Capture the cell that displays the provided text and extract its [x, y] central coordinate. 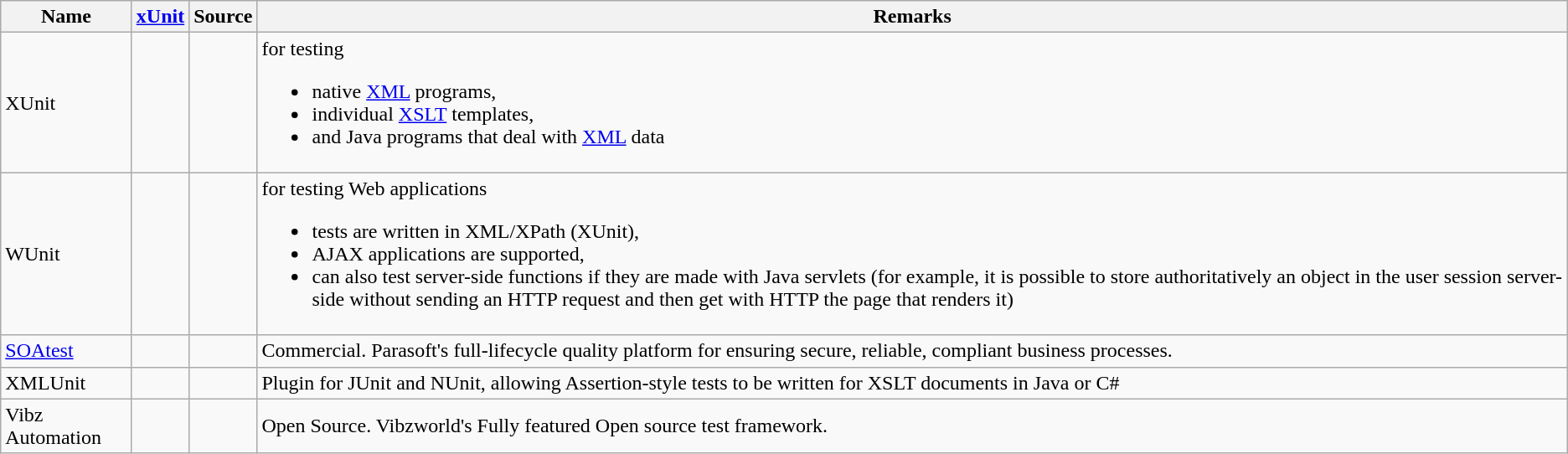
Commercial. Parasoft's full-lifecycle quality platform for ensuring secure, reliable, compliant business processes. [912, 351]
XMLUnit [67, 383]
WUnit [67, 254]
Source [223, 17]
for testingnative XML programs,individual XSLT templates,and Java programs that deal with XML data [912, 102]
xUnit [160, 17]
Remarks [912, 17]
XUnit [67, 102]
Open Source. Vibzworld's Fully featured Open source test framework. [912, 426]
SOAtest [67, 351]
Name [67, 17]
Plugin for JUnit and NUnit, allowing Assertion-style tests to be written for XSLT documents in Java or C# [912, 383]
Vibz Automation [67, 426]
